Identify which cell holds the provided text, then report its (X, Y) central coordinate. 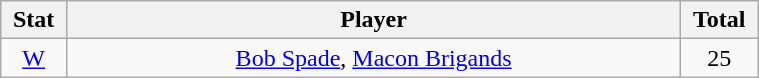
Total (720, 20)
W (34, 58)
Player (373, 20)
Bob Spade, Macon Brigands (373, 58)
Stat (34, 20)
25 (720, 58)
